For the text-containing cell, return its midpoint in [x, y] coordinate format. 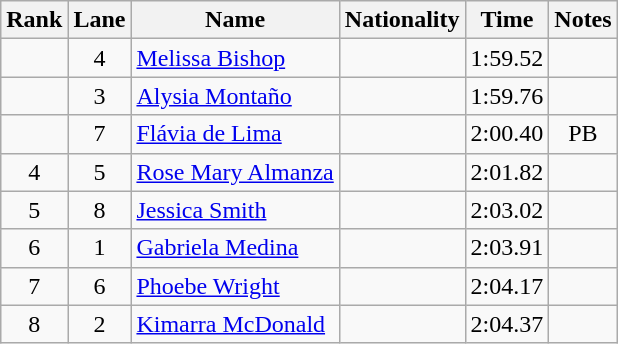
Nationality [402, 20]
Flávia de Lima [235, 134]
1 [100, 248]
1:59.76 [507, 96]
Time [507, 20]
Melissa Bishop [235, 58]
Jessica Smith [235, 210]
Rose Mary Almanza [235, 172]
Phoebe Wright [235, 286]
2:03.91 [507, 248]
3 [100, 96]
2:03.02 [507, 210]
2:04.37 [507, 324]
Name [235, 20]
2 [100, 324]
Gabriela Medina [235, 248]
PB [583, 134]
Alysia Montaño [235, 96]
1:59.52 [507, 58]
Notes [583, 20]
2:01.82 [507, 172]
Kimarra McDonald [235, 324]
2:00.40 [507, 134]
Rank [34, 20]
2:04.17 [507, 286]
Lane [100, 20]
